Find where the given text appears and provide that cell's center as (X, Y) coordinate. 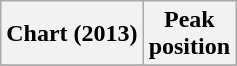
Peakposition (189, 34)
Chart (2013) (72, 34)
